Return the (X, Y) coordinate for the center point of the cell that contains the specified text.  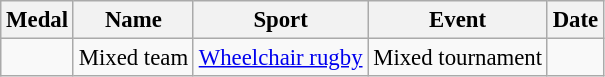
Mixed tournament (458, 58)
Date (575, 20)
Event (458, 20)
Medal (38, 20)
Wheelchair rugby (280, 58)
Mixed team (133, 58)
Sport (280, 20)
Name (133, 20)
